Return the (X, Y) coordinate for the center point of the cell that contains the specified text.  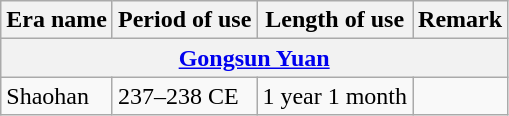
Era name (57, 20)
Period of use (184, 20)
Remark (460, 20)
Gongsun Yuan (254, 58)
Length of use (335, 20)
Shaohan (57, 96)
1 year 1 month (335, 96)
237–238 CE (184, 96)
